Pinpoint the cell where the given text exists, returning its [X, Y] midpoint coordinate. 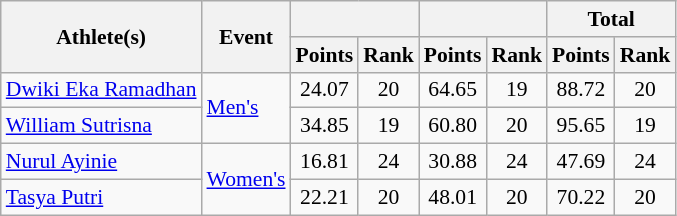
Athlete(s) [102, 36]
William Sutrisna [102, 126]
64.65 [453, 90]
24.07 [325, 90]
47.69 [581, 162]
22.21 [325, 197]
Event [246, 36]
Women's [246, 180]
Nurul Ayinie [102, 162]
60.80 [453, 126]
95.65 [581, 126]
48.01 [453, 197]
30.88 [453, 162]
70.22 [581, 197]
Tasya Putri [102, 197]
Men's [246, 108]
Dwiki Eka Ramadhan [102, 90]
88.72 [581, 90]
Total [611, 19]
34.85 [325, 126]
16.81 [325, 162]
